Pinpoint the cell where the given text exists, returning its (X, Y) midpoint coordinate. 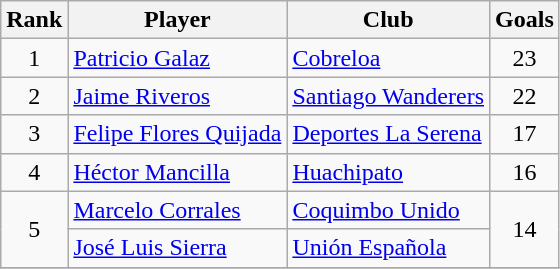
Player (178, 20)
Cobreloa (388, 58)
Club (388, 20)
Santiago Wanderers (388, 96)
23 (525, 58)
1 (34, 58)
Héctor Mancilla (178, 172)
Coquimbo Unido (388, 210)
2 (34, 96)
3 (34, 134)
17 (525, 134)
Felipe Flores Quijada (178, 134)
22 (525, 96)
16 (525, 172)
Rank (34, 20)
4 (34, 172)
14 (525, 229)
Huachipato (388, 172)
5 (34, 229)
Patricio Galaz (178, 58)
Deportes La Serena (388, 134)
Jaime Riveros (178, 96)
Goals (525, 20)
Marcelo Corrales (178, 210)
José Luis Sierra (178, 248)
Unión Española (388, 248)
